Detect which cell encompasses the target text, then output its (X, Y) center coordinate. 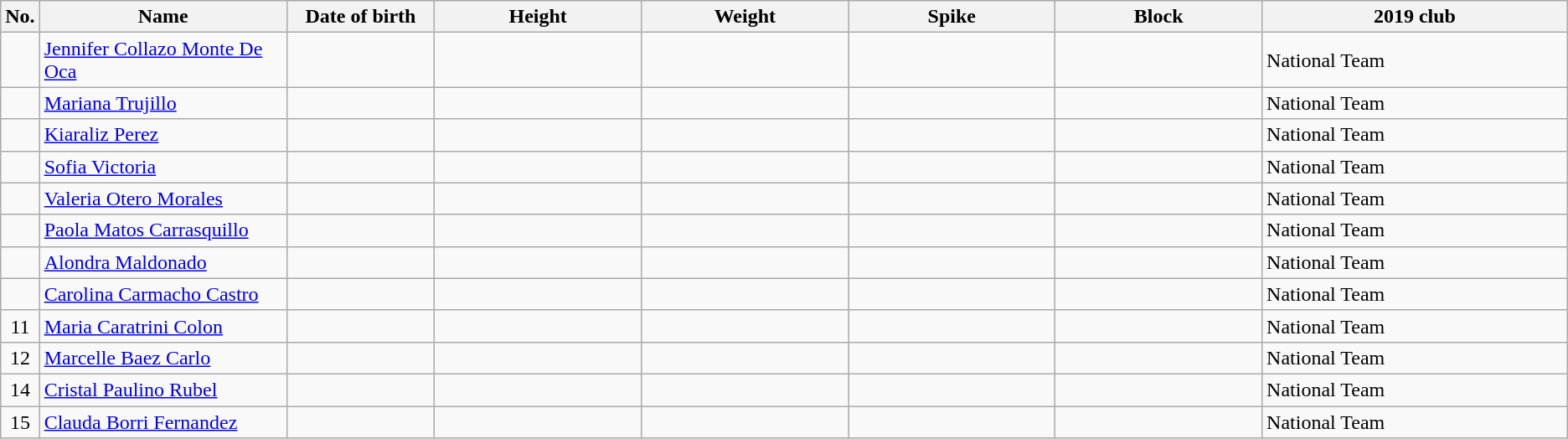
Name (162, 17)
2019 club (1416, 17)
Height (538, 17)
12 (20, 358)
Maria Caratrini Colon (162, 326)
Carolina Carmacho Castro (162, 294)
Marcelle Baez Carlo (162, 358)
Spike (952, 17)
Sofia Victoria (162, 167)
Kiaraliz Perez (162, 135)
Paola Matos Carrasquillo (162, 230)
Valeria Otero Morales (162, 199)
Block (1159, 17)
11 (20, 326)
15 (20, 421)
Weight (745, 17)
Mariana Trujillo (162, 103)
No. (20, 17)
14 (20, 390)
Date of birth (360, 17)
Clauda Borri Fernandez (162, 421)
Cristal Paulino Rubel (162, 390)
Alondra Maldonado (162, 262)
Jennifer Collazo Monte De Oca (162, 60)
